Provide the (x, y) coordinate of the cell's center where the given text is located.  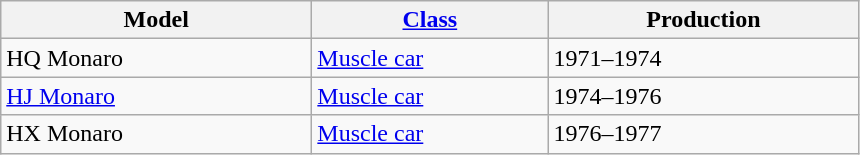
Model (156, 20)
Class (430, 20)
HJ Monaro (156, 96)
1974–1976 (704, 96)
HX Monaro (156, 134)
1976–1977 (704, 134)
Production (704, 20)
1971–1974 (704, 58)
HQ Monaro (156, 58)
